Return the [x, y] coordinate for the center point of the cell that contains the specified text.  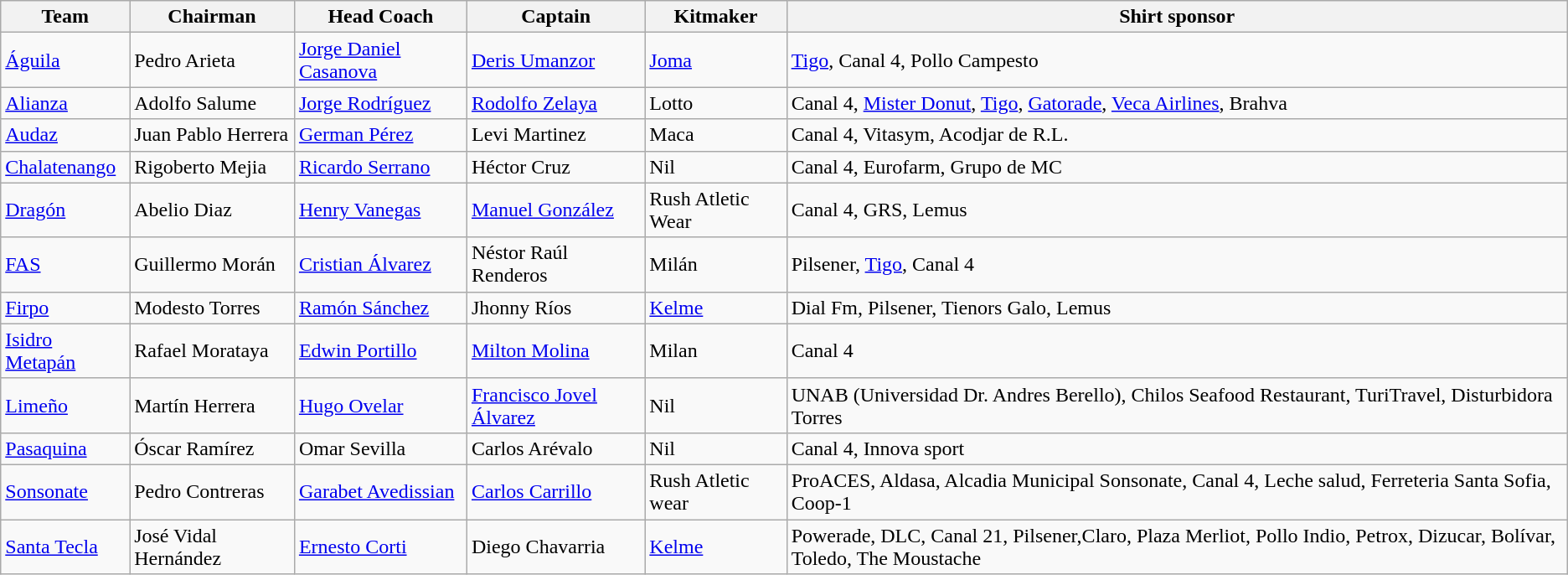
Modesto Torres [213, 308]
Rigoberto Mejia [213, 167]
Chairman [213, 17]
Shirt sponsor [1177, 17]
Pedro Arieta [213, 60]
Canal 4, Vitasym, Acodjar de R.L. [1177, 135]
German Pérez [380, 135]
Omar Sevilla [380, 448]
FAS [65, 265]
Deris Umanzor [555, 60]
Santa Tecla [65, 547]
Héctor Cruz [555, 167]
Jorge Rodríguez [380, 103]
Juan Pablo Herrera [213, 135]
Manuel González [555, 210]
Lotto [715, 103]
Rush Atletic Wear [715, 210]
Canal 4, Mister Donut, Tigo, Gatorade, Veca Airlines, Brahva [1177, 103]
Milán [715, 265]
Ernesto Corti [380, 547]
Abelio Diaz [213, 210]
Jorge Daniel Casanova [380, 60]
Adolfo Salume [213, 103]
Firpo [65, 308]
Jhonny Ríos [555, 308]
Henry Vanegas [380, 210]
Néstor Raúl Renderos [555, 265]
Isidro Metapán [65, 350]
Joma [715, 60]
UNAB (Universidad Dr. Andres Berello), Chilos Seafood Restaurant, TuriTravel, Disturbidora Torres [1177, 406]
Pasaquina [65, 448]
Rafael Morataya [213, 350]
Carlos Arévalo [555, 448]
Canal 4 [1177, 350]
Tigo, Canal 4, Pollo Campesto [1177, 60]
Alianza [65, 103]
Team [65, 17]
Captain [555, 17]
Canal 4, Eurofarm, Grupo de MC [1177, 167]
Maca [715, 135]
Sonsonate [65, 491]
Edwin Portillo [380, 350]
Kitmaker [715, 17]
Hugo Ovelar [380, 406]
Milan [715, 350]
Carlos Carrillo [555, 491]
Óscar Ramírez [213, 448]
Limeño [65, 406]
Powerade, DLC, Canal 21, Pilsener,Claro, Plaza Merliot, Pollo Indio, Petrox, Dizucar, Bolívar, Toledo, The Moustache [1177, 547]
Dragón [65, 210]
Ricardo Serrano [380, 167]
Pedro Contreras [213, 491]
Francisco Jovel Álvarez [555, 406]
Diego Chavarria [555, 547]
Garabet Avedissian [380, 491]
Rush Atletic wear [715, 491]
Pilsener, Tigo, Canal 4 [1177, 265]
Rodolfo Zelaya [555, 103]
Guillermo Morán [213, 265]
Canal 4, Innova sport [1177, 448]
Levi Martinez [555, 135]
Canal 4, GRS, Lemus [1177, 210]
Milton Molina [555, 350]
Martín Herrera [213, 406]
Cristian Álvarez [380, 265]
Audaz [65, 135]
ProACES, Aldasa, Alcadia Municipal Sonsonate, Canal 4, Leche salud, Ferreteria Santa Sofia, Coop-1 [1177, 491]
José Vidal Hernández [213, 547]
Dial Fm, Pilsener, Tienors Galo, Lemus [1177, 308]
Chalatenango [65, 167]
Ramón Sánchez [380, 308]
Head Coach [380, 17]
Águila [65, 60]
